Scan for the cell matching the given text and deliver its [X, Y] coordinate at center. 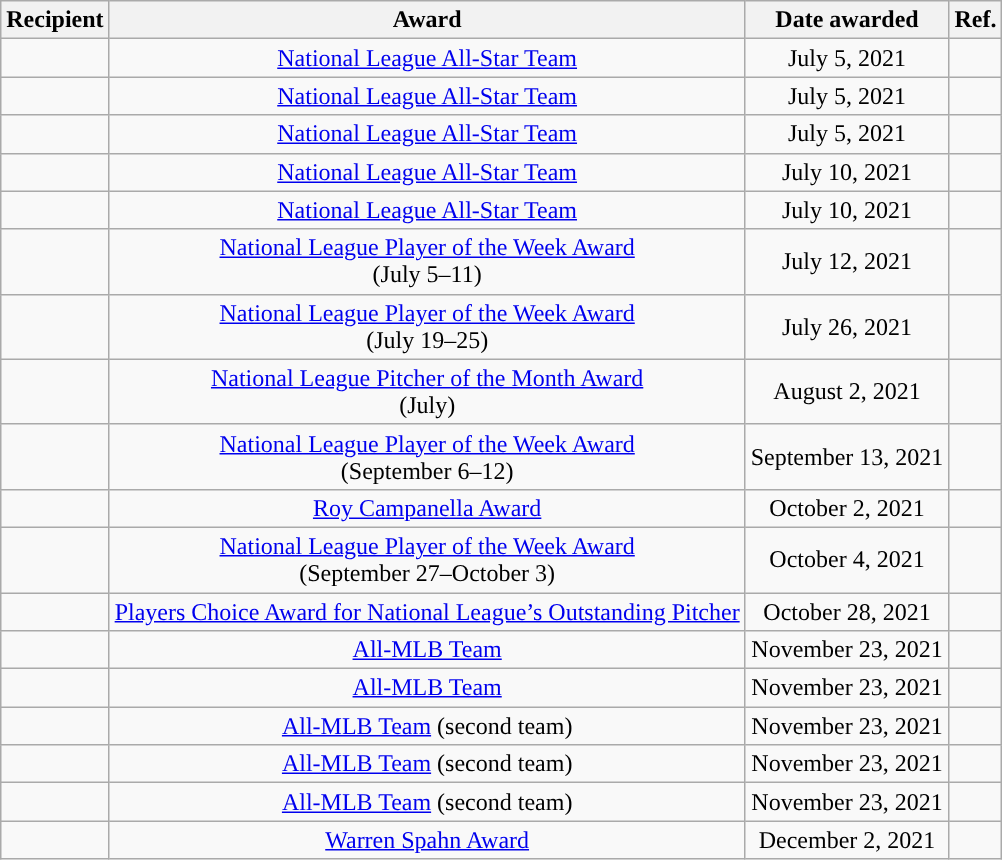
National League Pitcher of the Month Award (July) [427, 392]
Roy Campanella Award [427, 508]
December 2, 2021 [847, 840]
July 12, 2021 [847, 262]
National League Player of the Week Award (July 19–25) [427, 326]
October 28, 2021 [847, 611]
National League Player of the Week Award (September 6–12) [427, 456]
Date awarded [847, 20]
September 13, 2021 [847, 456]
National League Player of the Week Award (July 5–11) [427, 262]
Ref. [976, 20]
August 2, 2021 [847, 392]
Recipient [55, 20]
Award [427, 20]
October 2, 2021 [847, 508]
National League Player of the Week Award (September 27–October 3) [427, 560]
Players Choice Award for National League’s Outstanding Pitcher [427, 611]
July 26, 2021 [847, 326]
Warren Spahn Award [427, 840]
October 4, 2021 [847, 560]
